Detect which cell encompasses the target text, then output its (X, Y) center coordinate. 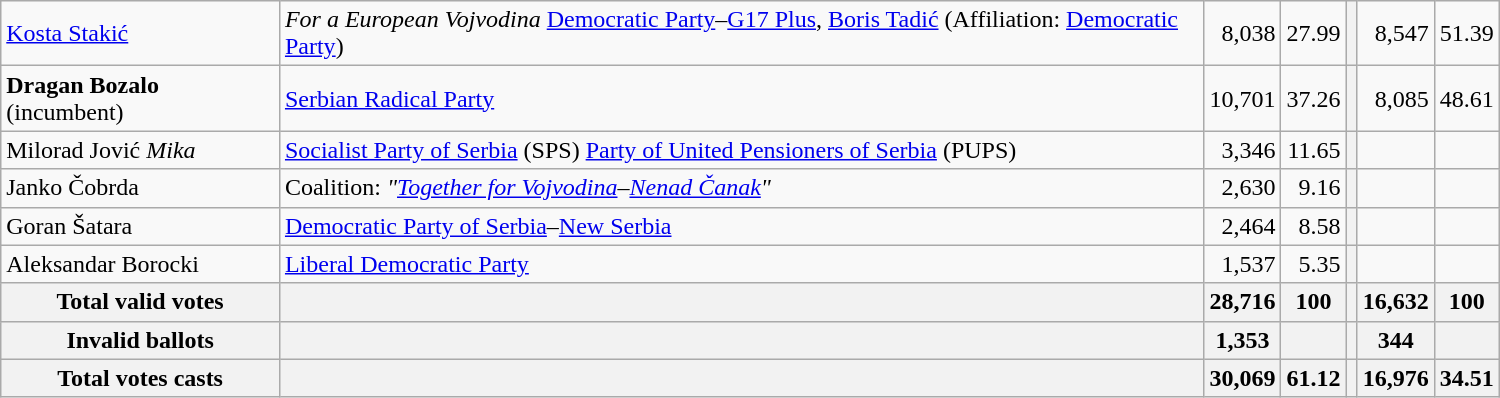
16,632 (1396, 302)
Serbian Radical Party (741, 98)
Liberal Democratic Party (741, 264)
Aleksandar Borocki (140, 264)
8,547 (1396, 34)
27.99 (1314, 34)
Total valid votes (140, 302)
8,085 (1396, 98)
10,701 (1242, 98)
34.51 (1466, 378)
Goran Šatara (140, 226)
344 (1396, 340)
Socialist Party of Serbia (SPS) Party of United Pensioners of Serbia (PUPS) (741, 150)
1,537 (1242, 264)
Dragan Bozalo (incumbent) (140, 98)
3,346 (1242, 150)
61.12 (1314, 378)
2,630 (1242, 188)
2,464 (1242, 226)
37.26 (1314, 98)
Total votes casts (140, 378)
Invalid ballots (140, 340)
48.61 (1466, 98)
8.58 (1314, 226)
28,716 (1242, 302)
11.65 (1314, 150)
51.39 (1466, 34)
16,976 (1396, 378)
Janko Čobrda (140, 188)
8,038 (1242, 34)
1,353 (1242, 340)
30,069 (1242, 378)
Milorad Jović Mika (140, 150)
5.35 (1314, 264)
9.16 (1314, 188)
Coalition: "Together for Vojvodina–Nenad Čanak" (741, 188)
Kosta Stakić (140, 34)
For a European Vojvodina Democratic Party–G17 Plus, Boris Tadić (Affiliation: Democratic Party) (741, 34)
Democratic Party of Serbia–New Serbia (741, 226)
